Capture the cell that displays the provided text and extract its [X, Y] central coordinate. 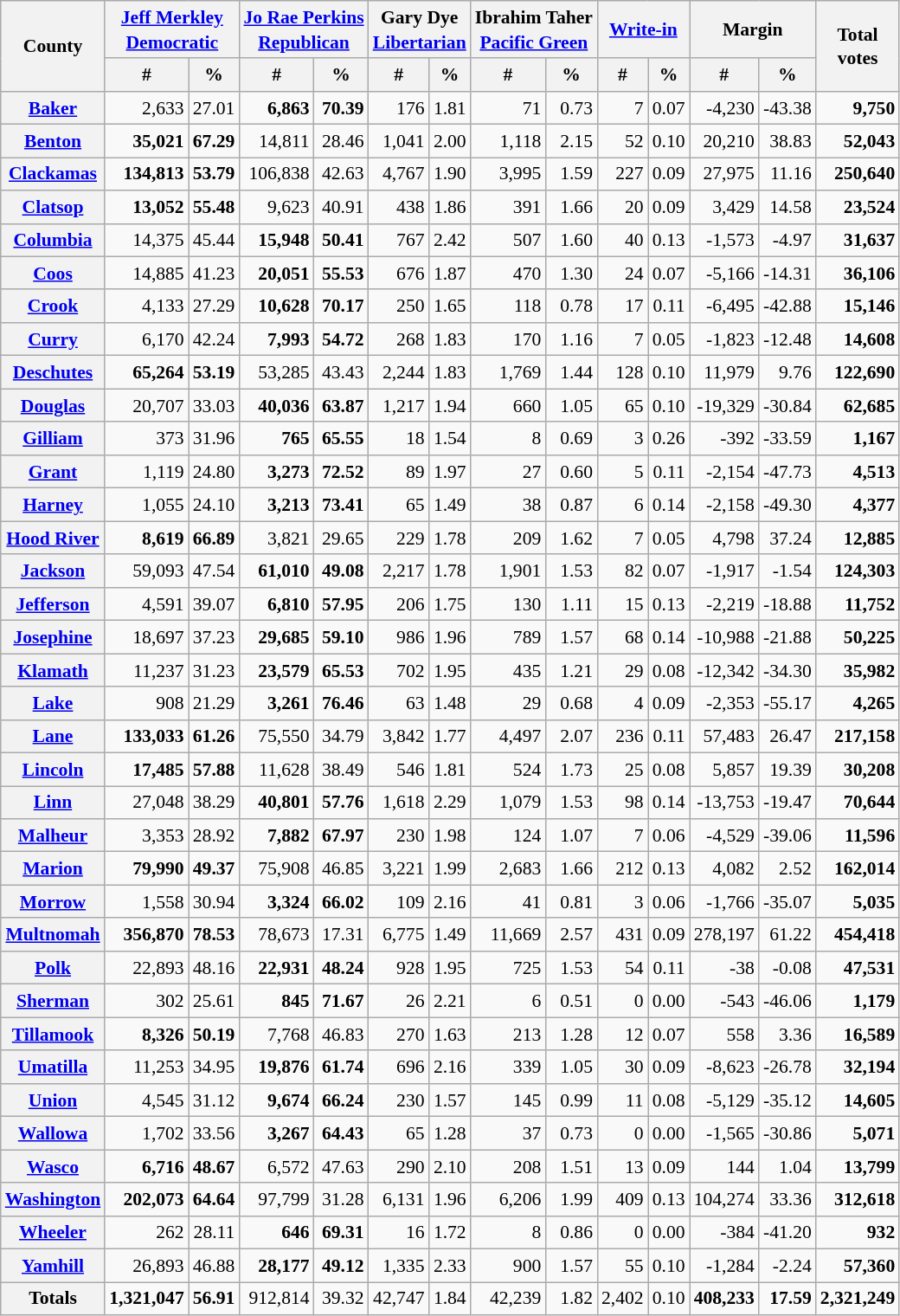
Totals [54, 1299]
3,273 [276, 472]
13,052 [146, 207]
1.98 [450, 835]
40.91 [341, 207]
50.41 [341, 240]
14,811 [276, 141]
-1.54 [787, 571]
1,041 [399, 141]
17.31 [341, 935]
49.08 [341, 571]
-1,766 [724, 901]
1,769 [509, 372]
37.24 [787, 538]
3,221 [399, 868]
0.78 [571, 306]
27 [509, 472]
546 [399, 770]
-0.08 [787, 968]
28,177 [276, 1266]
42,747 [399, 1299]
932 [858, 1233]
250 [399, 306]
49.37 [215, 868]
Morrow [54, 901]
4,591 [146, 604]
236 [623, 736]
Douglas [54, 405]
Write-in [644, 29]
61.74 [341, 1068]
41.23 [215, 274]
6,810 [276, 604]
2.52 [787, 868]
26,893 [146, 1266]
14,375 [146, 240]
57.76 [341, 803]
-392 [724, 439]
18 [399, 439]
35,021 [146, 141]
1,335 [399, 1266]
725 [509, 968]
-30.86 [787, 1133]
33.56 [215, 1133]
Harney [54, 505]
431 [623, 935]
9,750 [858, 108]
-35.07 [787, 901]
4,497 [509, 736]
26 [399, 1001]
24 [623, 274]
Lincoln [54, 770]
928 [399, 968]
217,158 [858, 736]
9,623 [276, 207]
176 [399, 108]
-384 [724, 1233]
26.47 [787, 736]
-42.88 [787, 306]
4,377 [858, 505]
-13,753 [724, 803]
4,082 [724, 868]
Baker [54, 108]
48.24 [341, 968]
12,885 [858, 538]
Hood River [54, 538]
391 [509, 207]
97,799 [276, 1199]
-4.97 [787, 240]
356,870 [146, 935]
2.21 [450, 1001]
209 [509, 538]
42.24 [215, 339]
Tillamook [54, 1034]
1.97 [450, 472]
900 [509, 1266]
27.29 [215, 306]
Ibrahim TaherPacific Green [534, 29]
20,707 [146, 405]
Umatilla [54, 1068]
1.75 [450, 604]
Deschutes [54, 372]
61.26 [215, 736]
454,418 [858, 935]
1,118 [509, 141]
1.73 [571, 770]
55.48 [215, 207]
12 [623, 1034]
262 [146, 1233]
-18.88 [787, 604]
14,885 [146, 274]
3,842 [399, 736]
270 [399, 1034]
55 [623, 1266]
32,194 [858, 1068]
40,036 [276, 405]
2,633 [146, 108]
312,618 [858, 1199]
1,179 [858, 1001]
-35.12 [787, 1100]
1.87 [450, 274]
29.65 [341, 538]
0.81 [571, 901]
31.12 [215, 1100]
11,669 [509, 935]
79,990 [146, 868]
696 [399, 1068]
1,702 [146, 1133]
56.91 [215, 1299]
0.51 [571, 1001]
66.89 [215, 538]
78,673 [276, 935]
61.22 [787, 935]
57,360 [858, 1266]
29,685 [276, 637]
660 [509, 405]
227 [623, 174]
4,767 [399, 174]
20,210 [724, 141]
1.11 [571, 604]
133,033 [146, 736]
-38 [724, 968]
11 [623, 1100]
130 [509, 604]
-1,917 [724, 571]
16,589 [858, 1034]
45.44 [215, 240]
1.86 [450, 207]
250,640 [858, 174]
-1,284 [724, 1266]
55.53 [341, 274]
3,995 [509, 174]
-43.38 [787, 108]
Wheeler [54, 1233]
2.15 [571, 141]
69.31 [341, 1233]
38.29 [215, 803]
17.59 [787, 1299]
-41.20 [787, 1233]
118 [509, 306]
37 [509, 1133]
3,821 [276, 538]
24.10 [215, 505]
1,119 [146, 472]
11,752 [858, 604]
25.61 [215, 1001]
1,321,047 [146, 1299]
Benton [54, 141]
63.87 [341, 405]
-2,219 [724, 604]
70.39 [341, 108]
128 [623, 372]
1.16 [571, 339]
28.46 [341, 141]
3,429 [724, 207]
71.67 [341, 1001]
9,674 [276, 1100]
1.60 [571, 240]
1.77 [450, 736]
-5,129 [724, 1100]
-26.78 [787, 1068]
14,608 [858, 339]
1.63 [450, 1034]
34.95 [215, 1068]
2.57 [571, 935]
46.83 [341, 1034]
31.96 [215, 439]
9.76 [787, 372]
Multnomah [54, 935]
2,244 [399, 372]
14,605 [858, 1100]
39.07 [215, 604]
31,637 [858, 240]
290 [399, 1166]
3.36 [787, 1034]
20,051 [276, 274]
Gary DyeLibertarian [420, 29]
1.48 [450, 703]
33.03 [215, 405]
6,572 [276, 1166]
-55.17 [787, 703]
-49.30 [787, 505]
64.43 [341, 1133]
4,265 [858, 703]
208 [509, 1166]
65.55 [341, 439]
7,993 [276, 339]
30.94 [215, 901]
71 [509, 108]
2.33 [450, 1266]
1.30 [571, 274]
72.52 [341, 472]
19.39 [787, 770]
5 [623, 472]
Yamhill [54, 1266]
42.63 [341, 174]
3,261 [276, 703]
Polk [54, 968]
76.46 [341, 703]
0.87 [571, 505]
11,253 [146, 1068]
13,799 [858, 1166]
-2,158 [724, 505]
25 [623, 770]
4,798 [724, 538]
18,697 [146, 637]
1.84 [450, 1299]
50.19 [215, 1034]
-33.59 [787, 439]
5,035 [858, 901]
Coos [54, 274]
524 [509, 770]
-10,988 [724, 637]
278,197 [724, 935]
10,628 [276, 306]
-12,342 [724, 670]
104,274 [724, 1199]
702 [399, 670]
Curry [54, 339]
3,353 [146, 835]
106,838 [276, 174]
33.36 [787, 1199]
65.53 [341, 670]
47.63 [341, 1166]
57,483 [724, 736]
0.99 [571, 1100]
17 [623, 306]
30 [623, 1068]
61,010 [276, 571]
64.64 [215, 1199]
8,326 [146, 1034]
38 [509, 505]
53.19 [215, 372]
38.49 [341, 770]
845 [276, 1001]
75,908 [276, 868]
66.24 [341, 1100]
144 [724, 1166]
765 [276, 439]
Jeff MerkleyDemocratic [171, 29]
676 [399, 274]
789 [509, 637]
1.59 [571, 174]
53,285 [276, 372]
17,485 [146, 770]
52,043 [858, 141]
-1,823 [724, 339]
2.00 [450, 141]
2,402 [623, 1299]
2,217 [399, 571]
23,524 [858, 207]
7,768 [276, 1034]
Wallowa [54, 1133]
County [54, 46]
Gilliam [54, 439]
Grant [54, 472]
Crook [54, 306]
1.90 [450, 174]
78.53 [215, 935]
213 [509, 1034]
Lane [54, 736]
2,321,249 [858, 1299]
50,225 [858, 637]
-6,495 [724, 306]
6,170 [146, 339]
47.54 [215, 571]
2,683 [509, 868]
23,579 [276, 670]
1,055 [146, 505]
170 [509, 339]
Malheur [54, 835]
57.88 [215, 770]
28.92 [215, 835]
409 [623, 1199]
13 [623, 1166]
212 [623, 868]
20 [623, 207]
-2,154 [724, 472]
42,239 [509, 1299]
-1,573 [724, 240]
Jefferson [54, 604]
3,324 [276, 901]
0.60 [571, 472]
162,014 [858, 868]
62,685 [858, 405]
109 [399, 901]
2.07 [571, 736]
0.86 [571, 1233]
6,131 [399, 1199]
38.83 [787, 141]
-543 [724, 1001]
0.69 [571, 439]
373 [146, 439]
558 [724, 1034]
52 [623, 141]
646 [276, 1233]
268 [399, 339]
-30.84 [787, 405]
31.28 [341, 1199]
Klamath [54, 670]
43.43 [341, 372]
1.65 [450, 306]
1.72 [450, 1233]
Columbia [54, 240]
-12.48 [787, 339]
24.80 [215, 472]
912,814 [276, 1299]
1.44 [571, 372]
Linn [54, 803]
57.95 [341, 604]
6,716 [146, 1166]
Jackson [54, 571]
53.79 [215, 174]
-4,230 [724, 108]
36,106 [858, 274]
40,801 [276, 803]
-21.88 [787, 637]
37.23 [215, 637]
27,048 [146, 803]
1,167 [858, 439]
Totalvotes [858, 46]
67.29 [215, 141]
5,071 [858, 1133]
73.41 [341, 505]
4,133 [146, 306]
1,558 [146, 901]
5,857 [724, 770]
63 [399, 703]
82 [623, 571]
1.82 [571, 1299]
Lake [54, 703]
-2,353 [724, 703]
70,644 [858, 803]
11,237 [146, 670]
-47.73 [787, 472]
Clatsop [54, 207]
65,264 [146, 372]
507 [509, 240]
-46.06 [787, 1001]
122,690 [858, 372]
21.29 [215, 703]
1.21 [571, 670]
7,882 [276, 835]
75,550 [276, 736]
-34.30 [787, 670]
134,813 [146, 174]
1.94 [450, 405]
48.67 [215, 1166]
34.79 [341, 736]
408,233 [724, 1299]
22,893 [146, 968]
6,206 [509, 1199]
302 [146, 1001]
767 [399, 240]
1.54 [450, 439]
16 [399, 1233]
27.01 [215, 108]
2.29 [450, 803]
124 [509, 835]
Margin [753, 29]
202,073 [146, 1199]
Marion [54, 868]
Clackamas [54, 174]
28.11 [215, 1233]
908 [146, 703]
11,979 [724, 372]
229 [399, 538]
Wasco [54, 1166]
3,213 [276, 505]
59.10 [341, 637]
986 [399, 637]
206 [399, 604]
1,618 [399, 803]
438 [399, 207]
Josephine [54, 637]
8,619 [146, 538]
27,975 [724, 174]
1.04 [787, 1166]
1.07 [571, 835]
3,267 [276, 1133]
Jo Rae PerkinsRepublican [303, 29]
1.51 [571, 1166]
11,628 [276, 770]
15,146 [858, 306]
39.32 [341, 1299]
-2.24 [787, 1266]
1,901 [509, 571]
49.12 [341, 1266]
66.02 [341, 901]
0.26 [669, 439]
4 [623, 703]
35,982 [858, 670]
1,217 [399, 405]
54.72 [341, 339]
67.97 [341, 835]
339 [509, 1068]
98 [623, 803]
124,303 [858, 571]
2.42 [450, 240]
11.16 [787, 174]
40 [623, 240]
-8,623 [724, 1068]
-1,565 [724, 1133]
59,093 [146, 571]
46.88 [215, 1266]
Union [54, 1100]
89 [399, 472]
-39.06 [787, 835]
31.23 [215, 670]
-5,166 [724, 274]
2.10 [450, 1166]
6,863 [276, 108]
47,531 [858, 968]
4,545 [146, 1100]
11,596 [858, 835]
15 [623, 604]
30,208 [858, 770]
0.68 [571, 703]
19,876 [276, 1068]
Sherman [54, 1001]
470 [509, 274]
145 [509, 1100]
46.85 [341, 868]
1,079 [509, 803]
435 [509, 670]
48.16 [215, 968]
4,513 [858, 472]
-4,529 [724, 835]
54 [623, 968]
70.17 [341, 306]
1.62 [571, 538]
-14.31 [787, 274]
Washington [54, 1199]
14.58 [787, 207]
22,931 [276, 968]
-19,329 [724, 405]
68 [623, 637]
15,948 [276, 240]
41 [509, 901]
6,775 [399, 935]
-19.47 [787, 803]
